Scan for the cell matching the given text and deliver its (X, Y) coordinate at center. 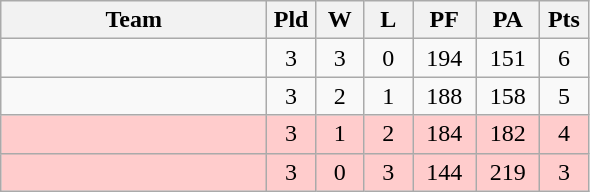
4 (564, 134)
PF (444, 20)
Team (134, 20)
184 (444, 134)
158 (508, 96)
Pts (564, 20)
6 (564, 58)
Pld (292, 20)
188 (444, 96)
W (340, 20)
219 (508, 172)
182 (508, 134)
151 (508, 58)
144 (444, 172)
194 (444, 58)
5 (564, 96)
PA (508, 20)
L (388, 20)
